For the text-containing cell, return its midpoint in [x, y] coordinate format. 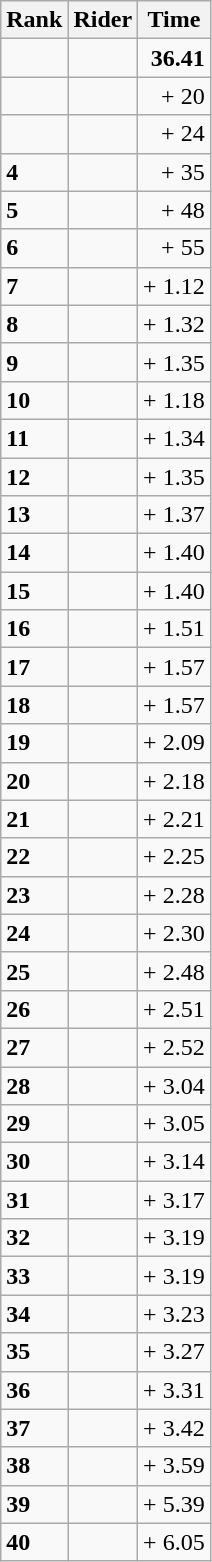
9 [34, 362]
20 [34, 781]
21 [34, 819]
+ 3.04 [174, 1085]
+ 24 [174, 134]
25 [34, 971]
28 [34, 1085]
39 [34, 1504]
+ 3.17 [174, 1200]
16 [34, 629]
+ 3.42 [174, 1428]
38 [34, 1466]
18 [34, 705]
32 [34, 1238]
40 [34, 1542]
+ 35 [174, 172]
+ 3.31 [174, 1390]
+ 20 [174, 96]
+ 2.09 [174, 743]
+ 2.48 [174, 971]
+ 2.18 [174, 781]
15 [34, 591]
22 [34, 857]
+ 5.39 [174, 1504]
+ 3.14 [174, 1162]
+ 3.05 [174, 1124]
8 [34, 324]
29 [34, 1124]
+ 1.32 [174, 324]
+ 1.37 [174, 515]
Time [174, 20]
Rank [34, 20]
24 [34, 933]
5 [34, 210]
+ 3.27 [174, 1352]
+ 1.34 [174, 438]
13 [34, 515]
+ 48 [174, 210]
10 [34, 400]
30 [34, 1162]
+ 3.59 [174, 1466]
+ 2.51 [174, 1009]
27 [34, 1047]
4 [34, 172]
12 [34, 477]
26 [34, 1009]
+ 2.21 [174, 819]
+ 2.52 [174, 1047]
+ 2.25 [174, 857]
37 [34, 1428]
+ 2.30 [174, 933]
+ 1.12 [174, 286]
+ 1.51 [174, 629]
34 [34, 1314]
+ 2.28 [174, 895]
+ 55 [174, 248]
6 [34, 248]
36.41 [174, 58]
19 [34, 743]
35 [34, 1352]
+ 3.23 [174, 1314]
+ 1.18 [174, 400]
31 [34, 1200]
11 [34, 438]
33 [34, 1276]
14 [34, 553]
23 [34, 895]
36 [34, 1390]
17 [34, 667]
7 [34, 286]
+ 6.05 [174, 1542]
Rider [103, 20]
